Capture the cell that displays the provided text and extract its (x, y) central coordinate. 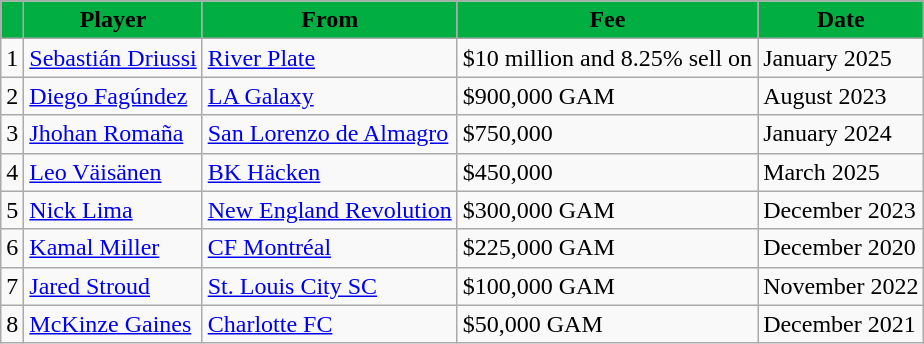
Charlotte FC (330, 324)
5 (12, 210)
January 2025 (841, 58)
$300,000 GAM (607, 210)
2 (12, 96)
New England Revolution (330, 210)
August 2023 (841, 96)
McKinze Gaines (113, 324)
November 2022 (841, 286)
From (330, 20)
Date (841, 20)
$100,000 GAM (607, 286)
Fee (607, 20)
San Lorenzo de Almagro (330, 134)
8 (12, 324)
$225,000 GAM (607, 248)
Diego Fagúndez (113, 96)
$750,000 (607, 134)
January 2024 (841, 134)
CF Montréal (330, 248)
1 (12, 58)
Leo Väisänen (113, 172)
6 (12, 248)
Sebastián Driussi (113, 58)
Player (113, 20)
3 (12, 134)
BK Häcken (330, 172)
Jhohan Romaña (113, 134)
4 (12, 172)
$10 million and 8.25% sell on (607, 58)
Kamal Miller (113, 248)
River Plate (330, 58)
Jared Stroud (113, 286)
7 (12, 286)
December 2020 (841, 248)
St. Louis City SC (330, 286)
March 2025 (841, 172)
December 2021 (841, 324)
Nick Lima (113, 210)
$450,000 (607, 172)
December 2023 (841, 210)
LA Galaxy (330, 96)
$900,000 GAM (607, 96)
$50,000 GAM (607, 324)
